Return (X, Y) of the center of cell containing provided text 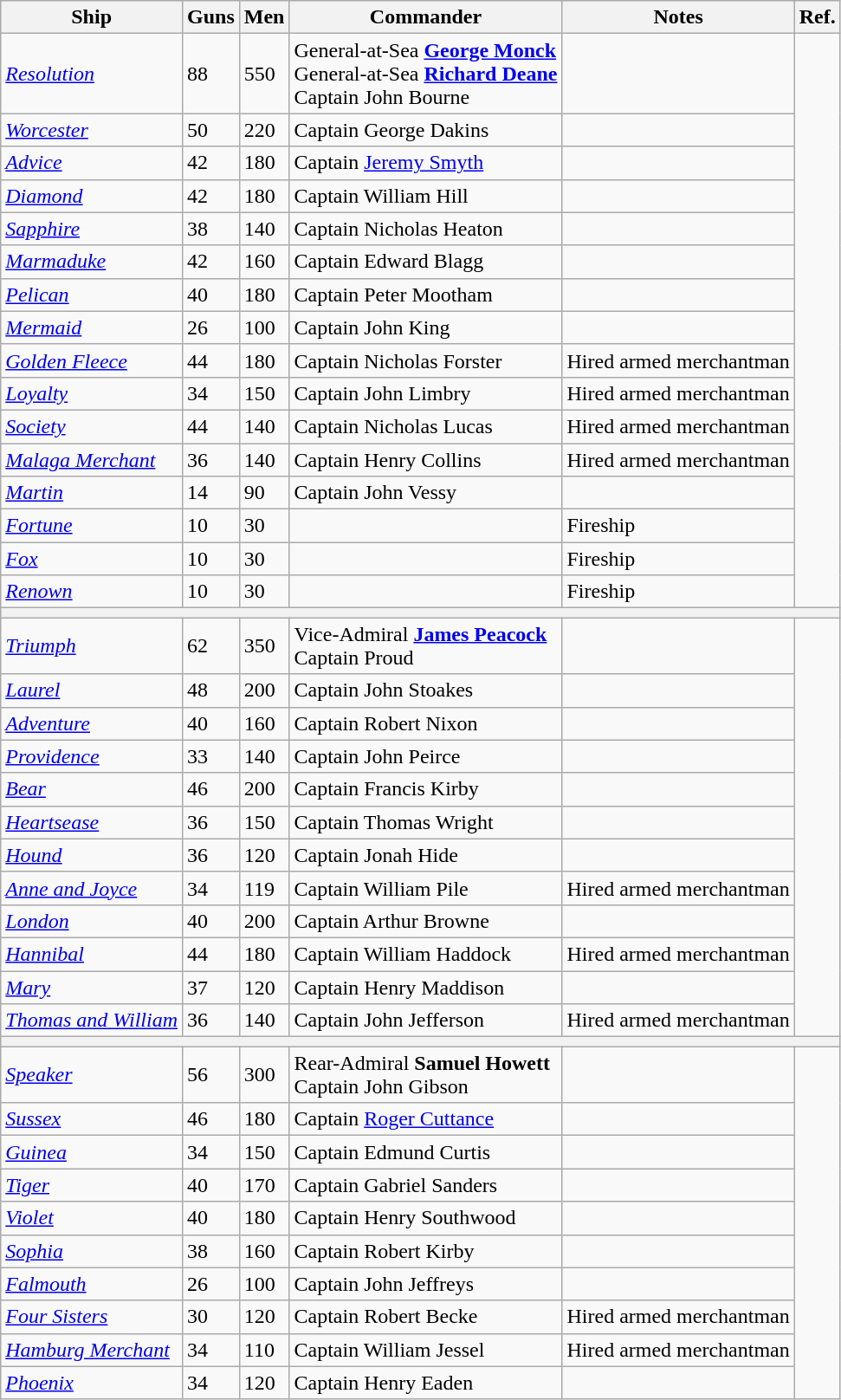
Speaker (92, 1074)
Heartsease (92, 822)
37 (211, 987)
Captain Peter Mootham (426, 295)
Captain William Hill (426, 196)
170 (264, 1185)
Four Sisters (92, 1317)
Captain John Limbry (426, 393)
Captain Nicholas Heaton (426, 229)
London (92, 921)
220 (264, 130)
Captain Robert Becke (426, 1317)
Worcester (92, 130)
Men (264, 17)
Malaga Merchant (92, 460)
Laurel (92, 690)
Sophia (92, 1251)
Resolution (92, 74)
50 (211, 130)
Violet (92, 1218)
Bear (92, 789)
Captain Henry Southwood (426, 1218)
Sapphire (92, 229)
Captain Arthur Browne (426, 921)
Mary (92, 987)
550 (264, 74)
Loyalty (92, 393)
Captain Edward Blagg (426, 262)
Triumph (92, 646)
Martin (92, 493)
Captain Jonah Hide (426, 855)
Commander (426, 17)
Phoenix (92, 1383)
Captain Nicholas Forster (426, 360)
Captain John Stoakes (426, 690)
Captain William Pile (426, 888)
Captain Nicholas Lucas (426, 426)
48 (211, 690)
Captain William Jessel (426, 1350)
14 (211, 493)
Renown (92, 592)
110 (264, 1350)
Golden Fleece (92, 360)
Ref. (818, 17)
Adventure (92, 723)
Guinea (92, 1152)
Captain Henry Eaden (426, 1383)
Fortune (92, 526)
Captain John Vessy (426, 493)
56 (211, 1074)
Sussex (92, 1119)
Pelican (92, 295)
Hound (92, 855)
Hannibal (92, 954)
Captain Robert Nixon (426, 723)
Captain Robert Kirby (426, 1251)
119 (264, 888)
Mermaid (92, 327)
Providence (92, 756)
90 (264, 493)
Captain John Peirce (426, 756)
Anne and Joyce (92, 888)
Captain Francis Kirby (426, 789)
Thomas and William (92, 1021)
Diamond (92, 196)
Vice-Admiral James PeacockCaptain Proud (426, 646)
Captain George Dakins (426, 130)
Captain Gabriel Sanders (426, 1185)
General-at-Sea George MonckGeneral-at-Sea Richard DeaneCaptain John Bourne (426, 74)
300 (264, 1074)
Captain Thomas Wright (426, 822)
Advice (92, 163)
Captain Jeremy Smyth (426, 163)
Captain John Jefferson (426, 1021)
Marmaduke (92, 262)
88 (211, 74)
Hamburg Merchant (92, 1350)
Captain John Jeffreys (426, 1284)
Ship (92, 17)
62 (211, 646)
Rear-Admiral Samuel HowettCaptain John Gibson (426, 1074)
Guns (211, 17)
Society (92, 426)
Captain Roger Cuttance (426, 1119)
Fox (92, 559)
Captain Edmund Curtis (426, 1152)
Falmouth (92, 1284)
350 (264, 646)
Captain William Haddock (426, 954)
Captain Henry Collins (426, 460)
Tiger (92, 1185)
33 (211, 756)
Captain Henry Maddison (426, 987)
Captain John King (426, 327)
Notes (678, 17)
